From the cell containing the given text, extract its center point as (x, y) coordinate. 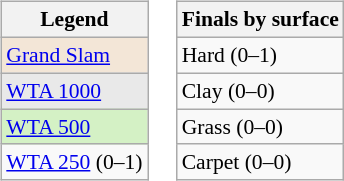
Grand Slam (74, 55)
Hard (0–1) (260, 55)
WTA 250 (0–1) (74, 162)
WTA 1000 (74, 91)
Clay (0–0) (260, 91)
WTA 500 (74, 127)
Legend (74, 20)
Grass (0–0) (260, 127)
Carpet (0–0) (260, 162)
Finals by surface (260, 20)
